Find where the given text appears and provide that cell's center as [X, Y] coordinate. 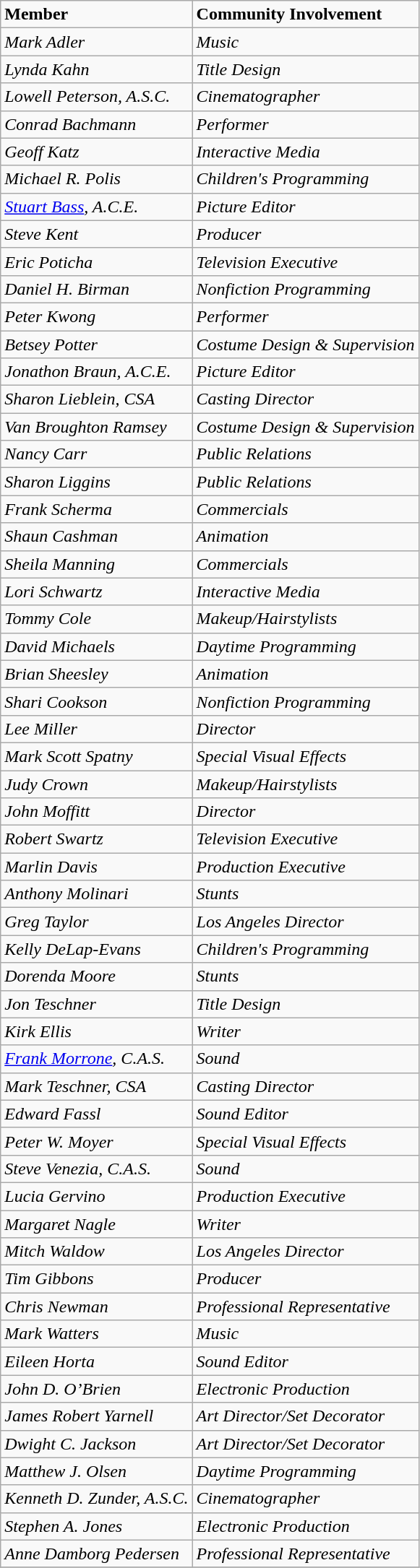
Peter W. Moyer [97, 1141]
Sharon Liggins [97, 482]
Mark Watters [97, 1334]
Peter Kwong [97, 316]
Van Broughton Ramsey [97, 427]
Edward Fassl [97, 1114]
Anne Damborg Pedersen [97, 1554]
Tommy Cole [97, 619]
Eileen Horta [97, 1361]
John Moffitt [97, 812]
Lynda Kahn [97, 69]
Member [97, 14]
Jonathon Braun, A.C.E. [97, 372]
Robert Swartz [97, 839]
Steve Kent [97, 234]
Frank Scherma [97, 509]
Marlin Davis [97, 867]
Shaun Cashman [97, 537]
Margaret Nagle [97, 1224]
Dwight C. Jackson [97, 1444]
Greg Taylor [97, 922]
Lucia Gervino [97, 1196]
David Michaels [97, 646]
Mark Scott Spatny [97, 756]
Anthony Molinari [97, 894]
Sharon Lieblein, CSA [97, 399]
Matthew J. Olsen [97, 1471]
Shari Cookson [97, 701]
Judy Crown [97, 784]
Chris Newman [97, 1307]
Stephen A. Jones [97, 1526]
Kelly DeLap-Evans [97, 949]
Tim Gibbons [97, 1279]
Dorenda Moore [97, 976]
Jon Teschner [97, 1004]
Stuart Bass, A.C.E. [97, 207]
Mark Adler [97, 42]
Geoff Katz [97, 152]
Brian Sheesley [97, 674]
John D. O’Brien [97, 1389]
Frank Morrone, C.A.S. [97, 1059]
Kirk Ellis [97, 1031]
James Robert Yarnell [97, 1416]
Betsey Potter [97, 345]
Michael R. Polis [97, 179]
Daniel H. Birman [97, 289]
Lowell Peterson, A.S.C. [97, 97]
Lori Schwartz [97, 592]
Lee Miller [97, 729]
Sheila Manning [97, 564]
Mitch Waldow [97, 1252]
Eric Poticha [97, 261]
Nancy Carr [97, 454]
Mark Teschner, CSA [97, 1086]
Kenneth D. Zunder, A.S.C. [97, 1499]
Conrad Bachmann [97, 124]
Community Involvement [305, 14]
Steve Venezia, C.A.S. [97, 1169]
